From the cell containing the given text, extract its center point as [X, Y] coordinate. 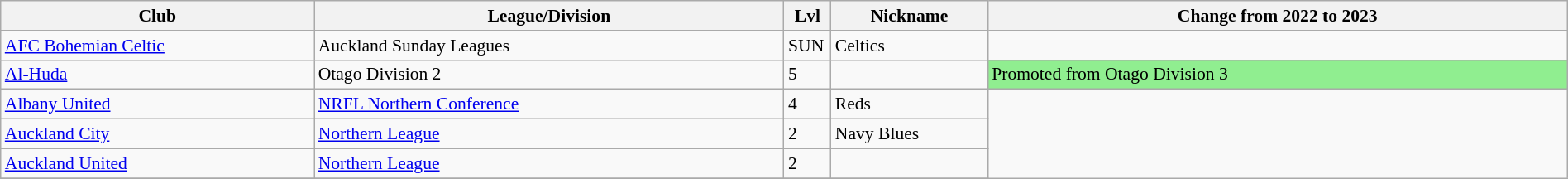
Change from 2022 to 2023 [1277, 16]
Navy Blues [910, 134]
AFC Bohemian Celtic [157, 46]
SUN [807, 46]
Otago Division 2 [549, 75]
Auckland United [157, 163]
Lvl [807, 16]
4 [807, 104]
Celtics [910, 46]
League/Division [549, 16]
Auckland City [157, 134]
Nickname [910, 16]
Al-Huda [157, 75]
Promoted from Otago Division 3 [1277, 75]
5 [807, 75]
Auckland Sunday Leagues [549, 46]
Reds [910, 104]
Albany United [157, 104]
Club [157, 16]
NRFL Northern Conference [549, 104]
